Detect which cell encompasses the target text, then output its (x, y) center coordinate. 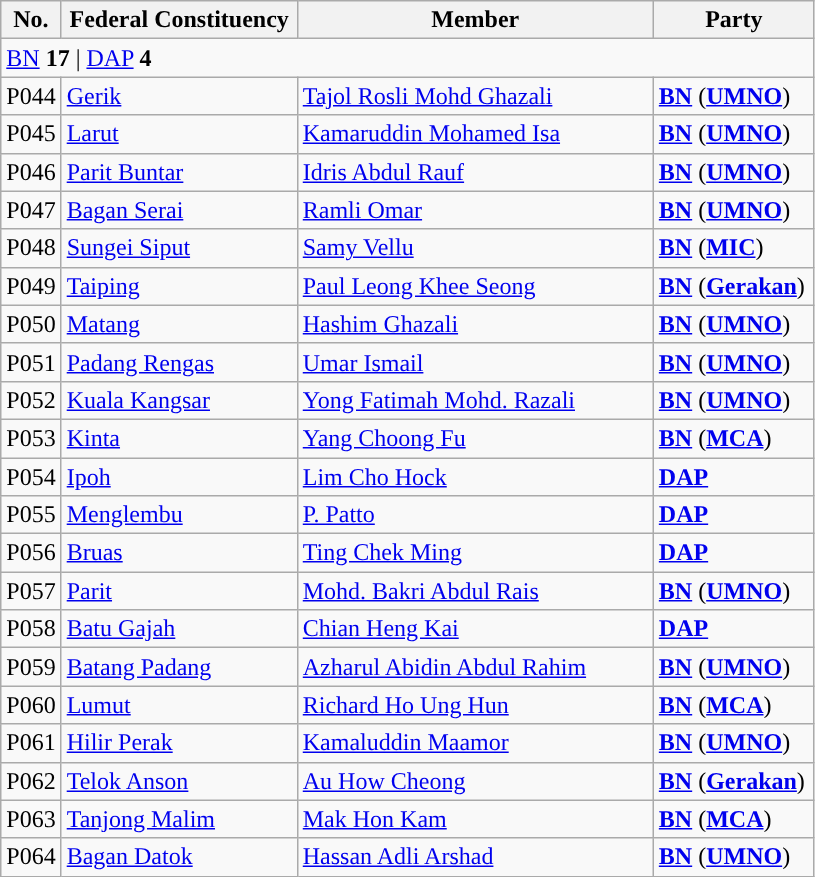
P049 (31, 286)
P046 (31, 172)
P064 (31, 857)
Matang (179, 324)
P. Patto (475, 515)
Menglembu (179, 515)
Yang Choong Fu (475, 438)
P059 (31, 667)
Ramli Omar (475, 210)
P054 (31, 477)
P056 (31, 553)
Bruas (179, 553)
P062 (31, 781)
Padang Rengas (179, 362)
Parit (179, 591)
P055 (31, 515)
P063 (31, 819)
Chian Heng Kai (475, 629)
Batu Gajah (179, 629)
Ting Chek Ming (475, 553)
Parit Buntar (179, 172)
P052 (31, 400)
Batang Padang (179, 667)
Taiping (179, 286)
Richard Ho Ung Hun (475, 705)
Paul Leong Khee Seong (475, 286)
BN (MIC) (734, 248)
P060 (31, 705)
P048 (31, 248)
P044 (31, 96)
P050 (31, 324)
Mak Hon Kam (475, 819)
Mohd. Bakri Abdul Rais (475, 591)
Umar Ismail (475, 362)
Hashim Ghazali (475, 324)
Kamaruddin Mohamed Isa (475, 134)
Telok Anson (179, 781)
Party (734, 20)
Lumut (179, 705)
Hassan Adli Arshad (475, 857)
P045 (31, 134)
Sungei Siput (179, 248)
Kamaluddin Maamor (475, 743)
No. (31, 20)
P051 (31, 362)
P057 (31, 591)
Azharul Abidin Abdul Rahim (475, 667)
Yong Fatimah Mohd. Razali (475, 400)
Member (475, 20)
Gerik (179, 96)
Tajol Rosli Mohd Ghazali (475, 96)
P053 (31, 438)
Bagan Serai (179, 210)
Au How Cheong (475, 781)
Larut (179, 134)
P061 (31, 743)
P058 (31, 629)
Lim Cho Hock (475, 477)
Hilir Perak (179, 743)
Federal Constituency (179, 20)
BN 17 | DAP 4 (408, 58)
Idris Abdul Rauf (475, 172)
Bagan Datok (179, 857)
Samy Vellu (475, 248)
Kuala Kangsar (179, 400)
Tanjong Malim (179, 819)
Ipoh (179, 477)
Kinta (179, 438)
P047 (31, 210)
